Extract the [x, y] coordinate from the center of the cell holding the provided text.  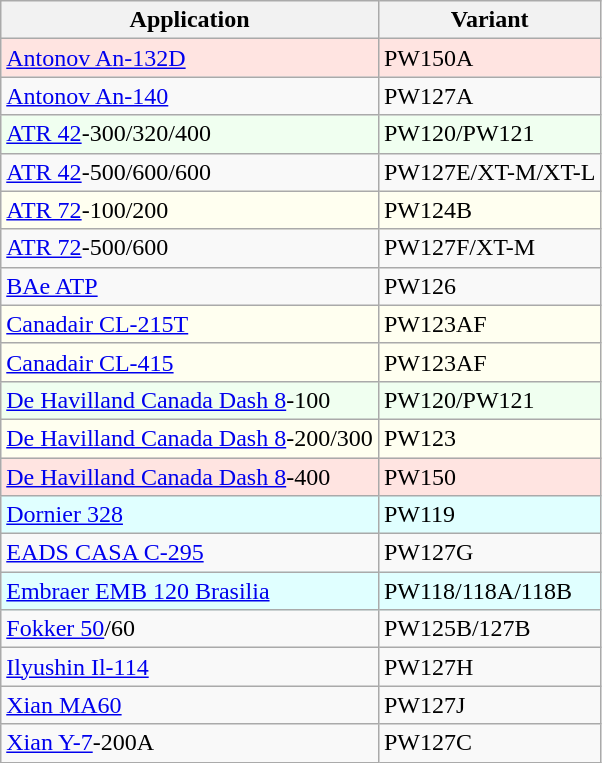
ATR 72-500/600 [190, 248]
Canadair CL-415 [190, 362]
Embraer EMB 120 Brasilia [190, 591]
Ilyushin Il-114 [190, 667]
Antonov An-140 [190, 96]
Xian MA60 [190, 705]
De Havilland Canada Dash 8-400 [190, 477]
Variant [490, 20]
Fokker 50/60 [190, 629]
Xian Y-7-200A [190, 743]
PW127G [490, 553]
PW119 [490, 515]
PW127C [490, 743]
PW126 [490, 286]
PW150 [490, 477]
PW127F/XT-M [490, 248]
Antonov An-132D [190, 58]
PW125B/127B [490, 629]
PW127H [490, 667]
ATR 42-500/600/600 [190, 172]
PW150A [490, 58]
Canadair CL-215T [190, 324]
De Havilland Canada Dash 8-100 [190, 400]
PW127J [490, 705]
ATR 72-100/200 [190, 210]
De Havilland Canada Dash 8-200/300 [190, 438]
PW127E/XT-M/XT-L [490, 172]
PW123 [490, 438]
Dornier 328 [190, 515]
PW118/118A/118B [490, 591]
ATR 42-300/320/400 [190, 134]
EADS CASA C-295 [190, 553]
PW124B [490, 210]
Application [190, 20]
PW127A [490, 96]
BAe ATP [190, 286]
